Extract the (X, Y) coordinate from the center of the cell holding the provided text.  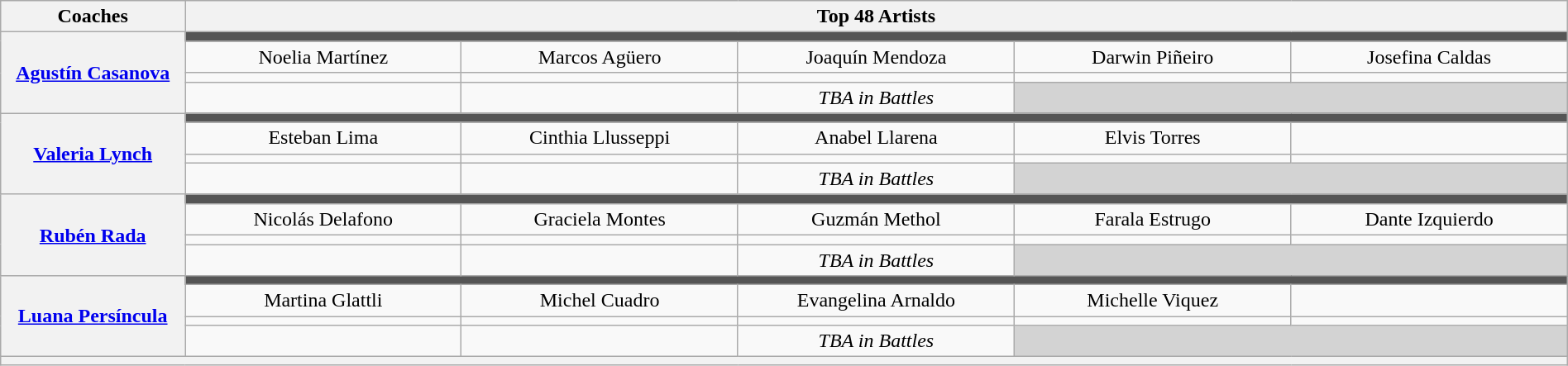
Darwin Piñeiro (1153, 57)
Noelia Martínez (323, 57)
Farala Estrugo (1153, 219)
Martina Glattli (323, 301)
Rubén Rada (93, 235)
Joaquín Mendoza (876, 57)
Anabel Llarena (876, 138)
Guzmán Methol (876, 219)
Esteban Lima (323, 138)
Valeria Lynch (93, 154)
Josefina Caldas (1429, 57)
Cinthia Llusseppi (600, 138)
Marcos Agüero (600, 57)
Nicolás Delafono (323, 219)
Michel Cuadro (600, 301)
Dante Izquierdo (1429, 219)
Top 48 Artists (877, 17)
Graciela Montes (600, 219)
Elvis Torres (1153, 138)
Coaches (93, 17)
Evangelina Arnaldo (876, 301)
Michelle Viquez (1153, 301)
Luana Persíncula (93, 316)
Agustín Casanova (93, 73)
